Provide the [X, Y] coordinate of the cell's center where the given text is located.  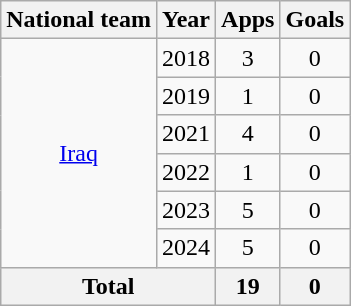
Goals [315, 20]
2018 [186, 58]
2023 [186, 210]
Iraq [79, 153]
2024 [186, 248]
2022 [186, 172]
Total [108, 286]
2021 [186, 134]
National team [79, 20]
3 [248, 58]
4 [248, 134]
Apps [248, 20]
2019 [186, 96]
19 [248, 286]
Year [186, 20]
